Identify which cell holds the provided text, then report its (x, y) central coordinate. 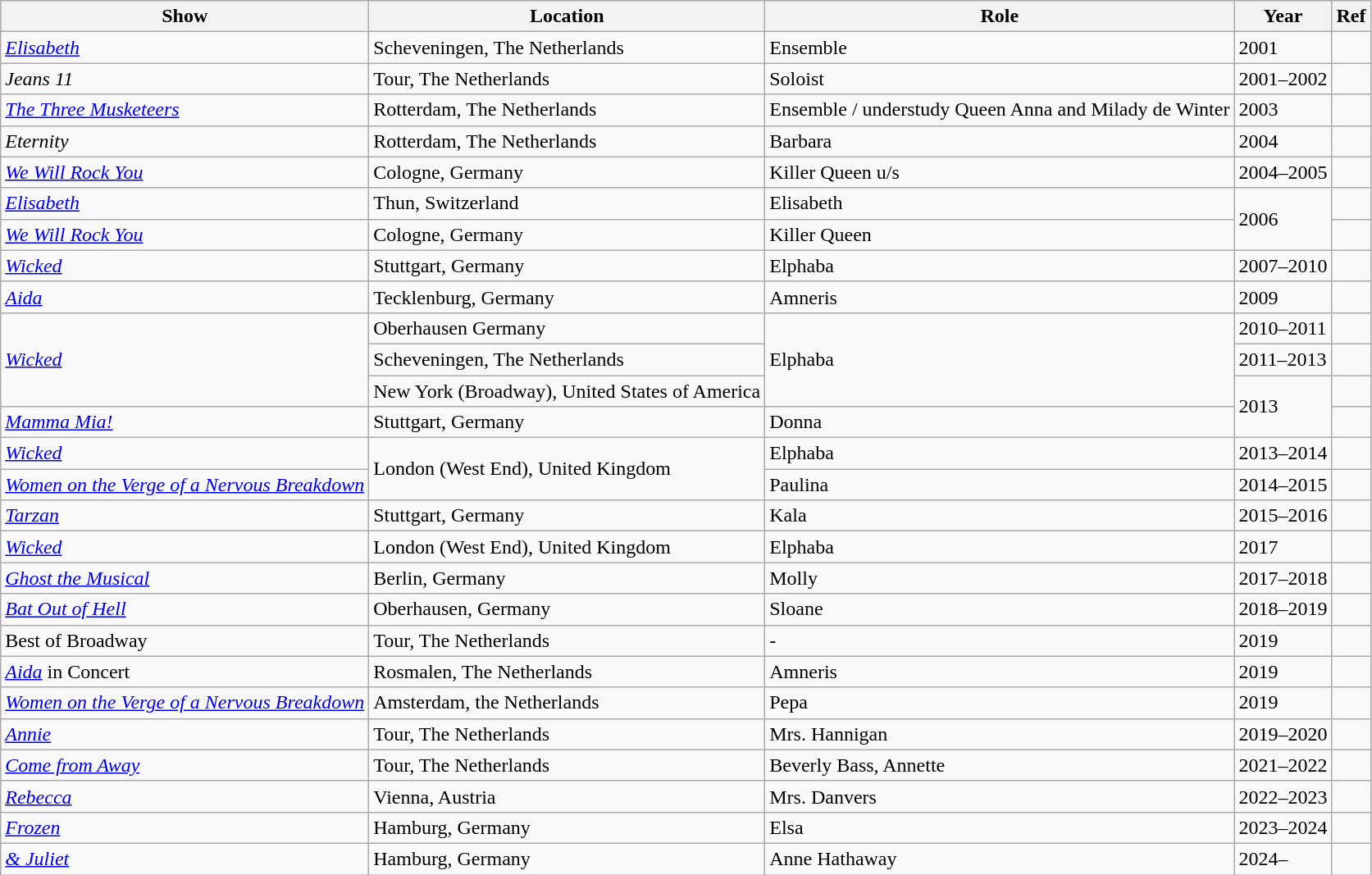
Rosmalen, The Netherlands (567, 672)
2007–2010 (1283, 266)
2003 (1283, 110)
Aida (185, 297)
Eternity (185, 141)
2013–2014 (1283, 453)
Frozen (185, 827)
2004 (1283, 141)
Beverly Bass, Annette (1000, 765)
Molly (1000, 578)
Killer Queen (1000, 235)
Come from Away (185, 765)
2023–2024 (1283, 827)
Anne Hathaway (1000, 859)
Jeans 11 (185, 79)
2001 (1283, 48)
Year (1283, 16)
2018–2019 (1283, 609)
2006 (1283, 219)
Mrs. Hannigan (1000, 734)
Mamma Mia! (185, 422)
Amsterdam, the Netherlands (567, 703)
Annie (185, 734)
Aida in Concert (185, 672)
- (1000, 640)
2001–2002 (1283, 79)
2014–2015 (1283, 485)
Oberhausen, Germany (567, 609)
2011–2013 (1283, 359)
Thun, Switzerland (567, 203)
Tarzan (185, 516)
Berlin, Germany (567, 578)
Bat Out of Hell (185, 609)
Rebecca (185, 796)
Ghost the Musical (185, 578)
Tecklenburg, Germany (567, 297)
New York (Broadway), United States of America (567, 391)
Elsa (1000, 827)
Donna (1000, 422)
Paulina (1000, 485)
Ensemble / understudy Queen Anna and Milady de Winter (1000, 110)
2024– (1283, 859)
2015–2016 (1283, 516)
Barbara (1000, 141)
Sloane (1000, 609)
2022–2023 (1283, 796)
2021–2022 (1283, 765)
2010–2011 (1283, 328)
2009 (1283, 297)
& Juliet (185, 859)
Best of Broadway (185, 640)
Soloist (1000, 79)
Ensemble (1000, 48)
Mrs. Danvers (1000, 796)
Location (567, 16)
Show (185, 16)
Vienna, Austria (567, 796)
2004–2005 (1283, 172)
2013 (1283, 407)
2017–2018 (1283, 578)
Role (1000, 16)
Pepa (1000, 703)
2019–2020 (1283, 734)
Oberhausen Germany (567, 328)
Ref (1351, 16)
Kala (1000, 516)
2017 (1283, 547)
Killer Queen u/s (1000, 172)
The Three Musketeers (185, 110)
